Determine the [x, y] coordinate at the center of the cell enclosing the given text.  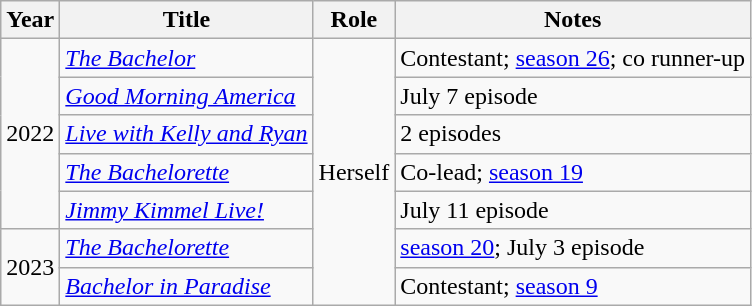
Herself [354, 172]
2022 [30, 134]
Contestant; season 9 [573, 286]
Title [186, 20]
The Bachelor [186, 58]
Contestant; season 26; co runner-up [573, 58]
2 episodes [573, 134]
July 11 episode [573, 210]
Bachelor in Paradise [186, 286]
Live with Kelly and Ryan [186, 134]
Year [30, 20]
Notes [573, 20]
Jimmy Kimmel Live! [186, 210]
season 20; July 3 episode [573, 248]
Role [354, 20]
July 7 episode [573, 96]
Co-lead; season 19 [573, 172]
Good Morning America [186, 96]
2023 [30, 267]
